Find where the given text appears and provide that cell's center as [X, Y] coordinate. 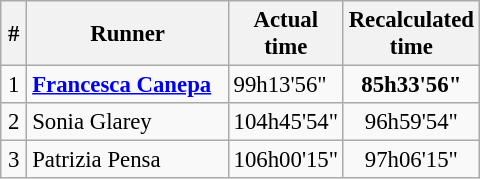
3 [14, 160]
Actual time [286, 34]
Recalculated time [411, 34]
Patrizia Pensa [128, 160]
96h59'54" [411, 122]
99h13'56" [286, 85]
1 [14, 85]
106h00'15" [286, 160]
Francesca Canepa [128, 85]
104h45'54" [286, 122]
97h06'15" [411, 160]
Runner [128, 34]
Sonia Glarey [128, 122]
85h33'56" [411, 85]
2 [14, 122]
# [14, 34]
